Search for the cell housing the specified text and yield its [X, Y] center coordinate. 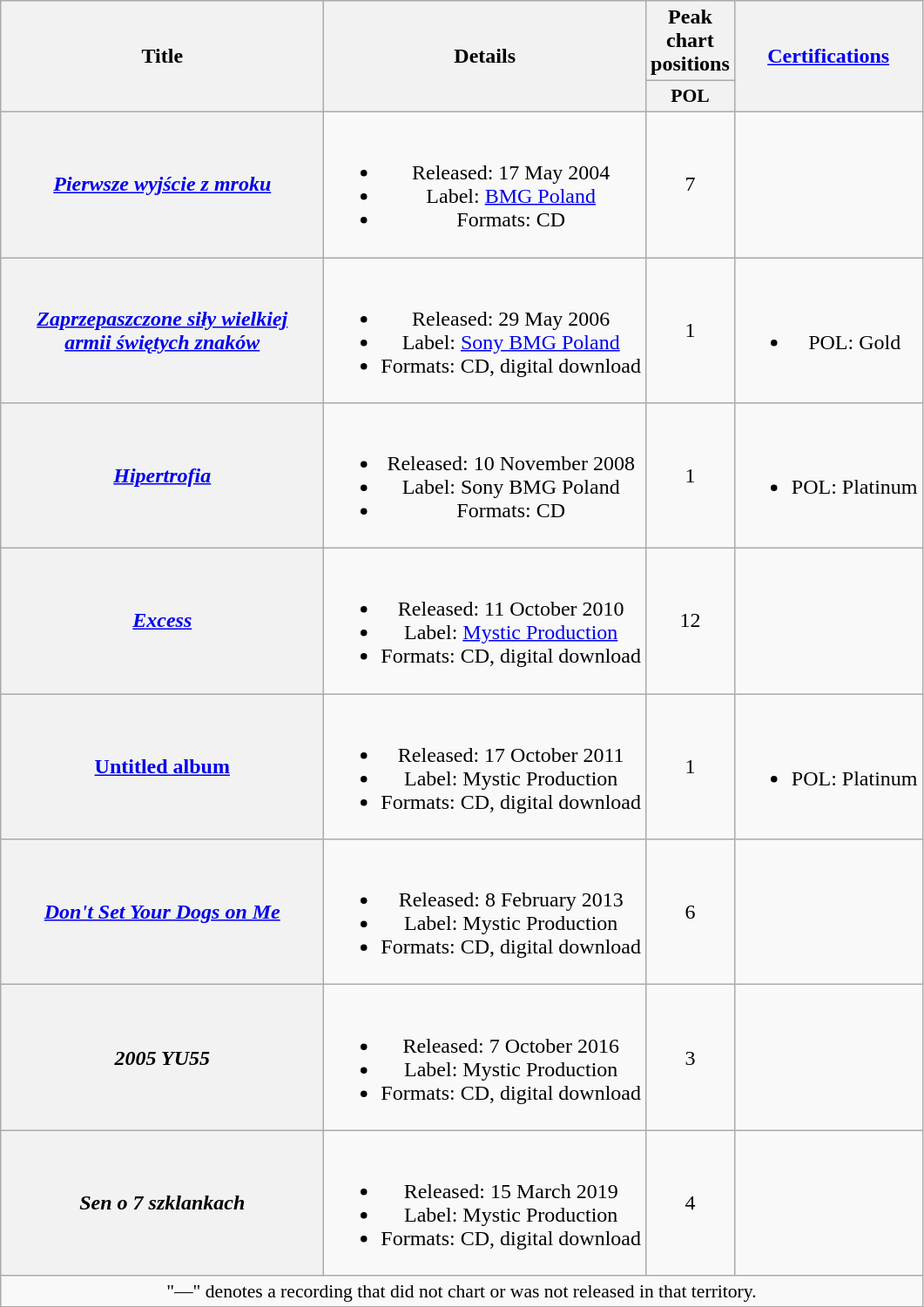
Hipertrofia [162, 475]
Certifications [828, 57]
Don't Set Your Dogs on Me [162, 913]
Released: 17 October 2011Label: Mystic ProductionFormats: CD, digital download [485, 766]
7 [691, 185]
Details [485, 57]
Peak chart positions [691, 41]
Released: 8 February 2013Label: Mystic ProductionFormats: CD, digital download [485, 913]
6 [691, 913]
Title [162, 57]
Released: 15 March 2019Label: Mystic ProductionFormats: CD, digital download [485, 1203]
Sen o 7 szklankach [162, 1203]
POL [691, 97]
POL: Gold [828, 331]
Excess [162, 622]
Released: 7 October 2016Label: Mystic ProductionFormats: CD, digital download [485, 1057]
Released: 11 October 2010Label: Mystic ProductionFormats: CD, digital download [485, 622]
4 [691, 1203]
Released: 10 November 2008Label: Sony BMG PolandFormats: CD [485, 475]
"—" denotes a recording that did not chart or was not released in that territory. [462, 1291]
12 [691, 622]
Released: 29 May 2006Label: Sony BMG PolandFormats: CD, digital download [485, 331]
3 [691, 1057]
Untitled album [162, 766]
2005 YU55 [162, 1057]
Zaprzepaszczone siły wielkiejarmii świętych znaków [162, 331]
Released: 17 May 2004Label: BMG PolandFormats: CD [485, 185]
Pierwsze wyjście z mroku [162, 185]
